Find where the given text appears and provide that cell's center as (X, Y) coordinate. 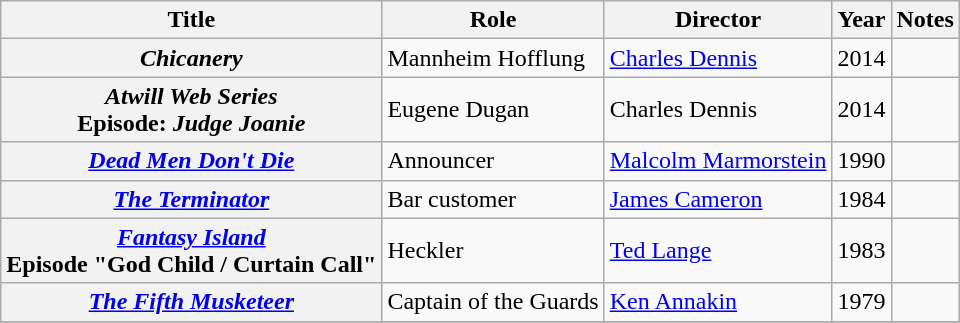
Captain of the Guards (493, 302)
Mannheim Hofflung (493, 58)
Chicanery (192, 58)
The Terminator (192, 199)
James Cameron (718, 199)
Ted Lange (718, 250)
Malcolm Marmorstein (718, 161)
Notes (925, 20)
Role (493, 20)
Announcer (493, 161)
Year (862, 20)
1984 (862, 199)
Ken Annakin (718, 302)
1979 (862, 302)
Fantasy IslandEpisode "God Child / Curtain Call" (192, 250)
Bar customer (493, 199)
Atwill Web SeriesEpisode: Judge Joanie (192, 110)
1983 (862, 250)
Title (192, 20)
Eugene Dugan (493, 110)
1990 (862, 161)
Dead Men Don't Die (192, 161)
The Fifth Musketeer (192, 302)
Director (718, 20)
Heckler (493, 250)
